Extract the [x, y] coordinate from the center of the cell holding the provided text.  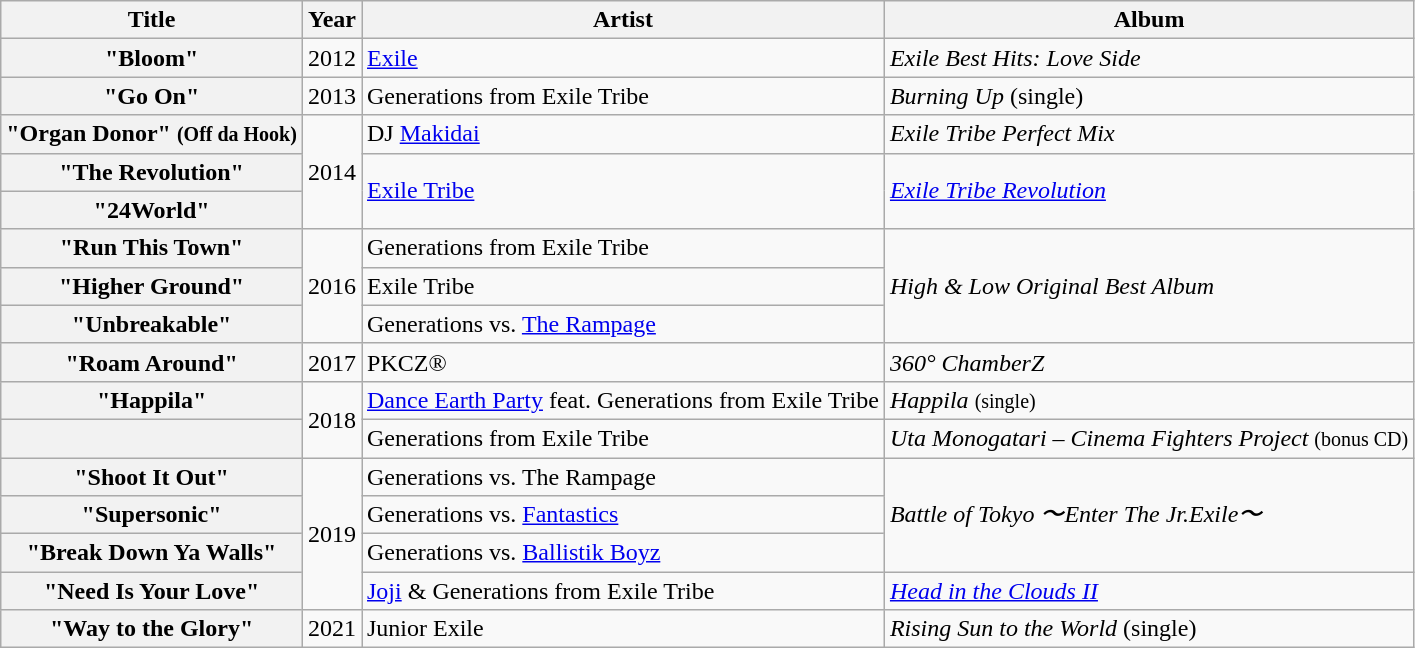
Burning Up (single) [1148, 96]
2019 [332, 534]
Generations vs. Fantastics [624, 515]
2012 [332, 58]
2021 [332, 629]
2017 [332, 362]
Artist [624, 20]
Head in the Clouds II [1148, 591]
"Need Is Your Love" [152, 591]
Uta Monogatari – Cinema Fighters Project (bonus CD) [1148, 438]
"Supersonic" [152, 515]
"Break Down Ya Walls" [152, 553]
"Way to the Glory" [152, 629]
"Happila" [152, 400]
Generations vs. Ballistik Boyz [624, 553]
DJ Makidai [624, 134]
PKCZ® [624, 362]
Rising Sun to the World (single) [1148, 629]
Junior Exile [624, 629]
"Unbreakable" [152, 324]
Exile [624, 58]
360° ChamberZ [1148, 362]
Title [152, 20]
Dance Earth Party feat. Generations from Exile Tribe [624, 400]
Album [1148, 20]
Exile Tribe Perfect Mix [1148, 134]
"Higher Ground" [152, 286]
Exile Tribe Revolution [1148, 191]
Joji & Generations from Exile Tribe [624, 591]
"24World" [152, 210]
"Run This Town" [152, 248]
"Organ Donor" (Off da Hook) [152, 134]
Happila (single) [1148, 400]
"Bloom" [152, 58]
Year [332, 20]
Battle of Tokyo 〜Enter The Jr.Exile〜 [1148, 515]
2014 [332, 172]
"The Revolution" [152, 172]
2013 [332, 96]
"Roam Around" [152, 362]
"Shoot It Out" [152, 477]
"Go On" [152, 96]
2018 [332, 419]
2016 [332, 286]
Exile Best Hits: Love Side [1148, 58]
High & Low Original Best Album [1148, 286]
